Determine the [x, y] coordinate at the center of the cell enclosing the given text.  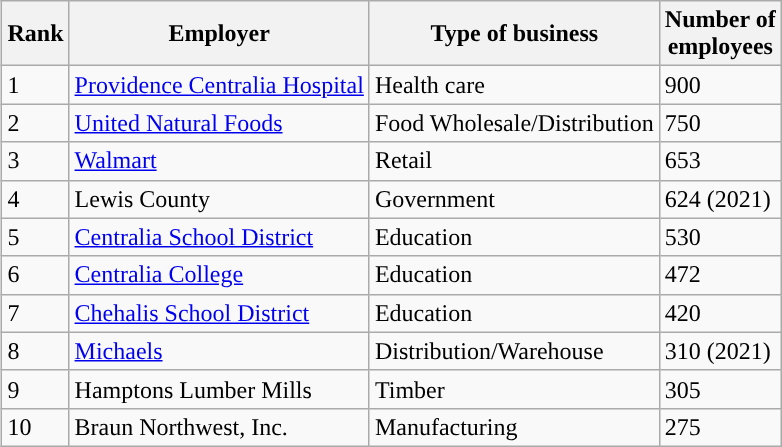
Government [514, 199]
305 [720, 389]
472 [720, 275]
3 [36, 161]
4 [36, 199]
310 (2021) [720, 351]
Hamptons Lumber Mills [219, 389]
Rank [36, 34]
Distribution/Warehouse [514, 351]
5 [36, 237]
Walmart [219, 161]
Type of business [514, 34]
Retail [514, 161]
420 [720, 313]
8 [36, 351]
Braun Northwest, Inc. [219, 427]
1 [36, 85]
Providence Centralia Hospital [219, 85]
Health care [514, 85]
United Natural Foods [219, 123]
Employer [219, 34]
7 [36, 313]
Centralia College [219, 275]
750 [720, 123]
9 [36, 389]
6 [36, 275]
624 (2021) [720, 199]
275 [720, 427]
530 [720, 237]
10 [36, 427]
Centralia School District [219, 237]
Food Wholesale/Distribution [514, 123]
900 [720, 85]
Number ofemployees [720, 34]
2 [36, 123]
Timber [514, 389]
653 [720, 161]
Lewis County [219, 199]
Manufacturing [514, 427]
Chehalis School District [219, 313]
Michaels [219, 351]
